Locate the cell with the specified text and output its [X, Y] center coordinate. 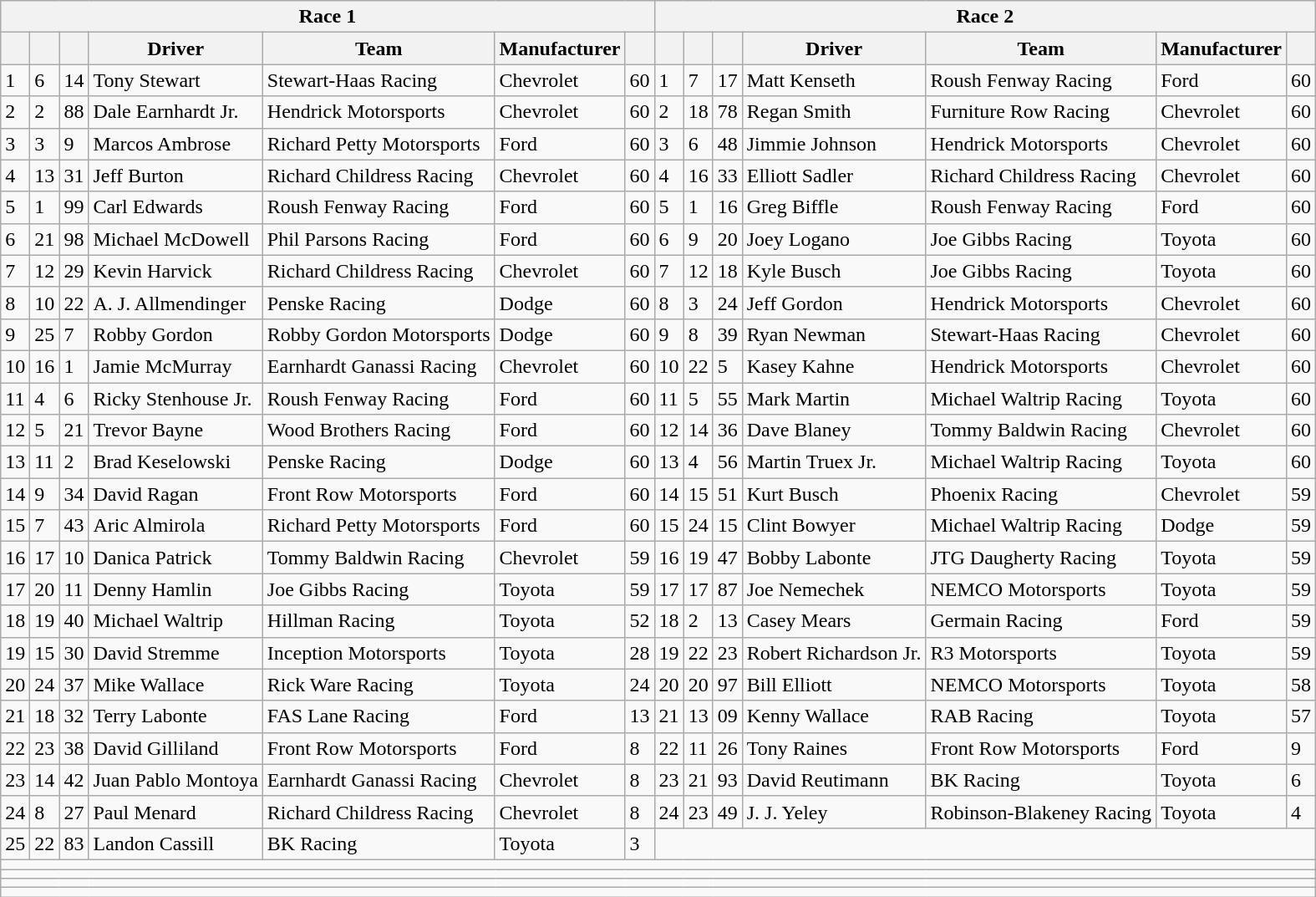
Tony Raines [834, 748]
09 [727, 716]
Kenny Wallace [834, 716]
Phil Parsons Racing [379, 239]
49 [727, 812]
39 [727, 334]
Juan Pablo Montoya [175, 780]
27 [74, 812]
37 [74, 685]
98 [74, 239]
52 [640, 621]
David Stremme [175, 653]
Regan Smith [834, 112]
43 [74, 526]
28 [640, 653]
Danica Patrick [175, 558]
93 [727, 780]
Ricky Stenhouse Jr. [175, 399]
56 [727, 462]
Joey Logano [834, 239]
Kasey Kahne [834, 366]
R3 Motorsports [1041, 653]
29 [74, 271]
Jimmie Johnson [834, 144]
RAB Racing [1041, 716]
Bobby Labonte [834, 558]
34 [74, 494]
Terry Labonte [175, 716]
87 [727, 589]
Elliott Sadler [834, 176]
Phoenix Racing [1041, 494]
Mike Wallace [175, 685]
99 [74, 207]
Robby Gordon Motorsports [379, 334]
31 [74, 176]
78 [727, 112]
Kyle Busch [834, 271]
Inception Motorsports [379, 653]
Trevor Bayne [175, 431]
Carl Edwards [175, 207]
Race 2 [985, 17]
Brad Keselowski [175, 462]
Dale Earnhardt Jr. [175, 112]
Matt Kenseth [834, 80]
Robby Gordon [175, 334]
Wood Brothers Racing [379, 431]
Jeff Gordon [834, 303]
Marcos Ambrose [175, 144]
JTG Daugherty Racing [1041, 558]
Kurt Busch [834, 494]
Jamie McMurray [175, 366]
Greg Biffle [834, 207]
Aric Almirola [175, 526]
Michael McDowell [175, 239]
David Reutimann [834, 780]
38 [74, 748]
30 [74, 653]
32 [74, 716]
Denny Hamlin [175, 589]
97 [727, 685]
57 [1302, 716]
Robinson-Blakeney Racing [1041, 812]
Jeff Burton [175, 176]
David Gilliland [175, 748]
26 [727, 748]
Germain Racing [1041, 621]
Ryan Newman [834, 334]
Dave Blaney [834, 431]
A. J. Allmendinger [175, 303]
FAS Lane Racing [379, 716]
Race 1 [328, 17]
J. J. Yeley [834, 812]
48 [727, 144]
Martin Truex Jr. [834, 462]
Casey Mears [834, 621]
Furniture Row Racing [1041, 112]
40 [74, 621]
58 [1302, 685]
Landon Cassill [175, 843]
Hillman Racing [379, 621]
83 [74, 843]
88 [74, 112]
51 [727, 494]
33 [727, 176]
Clint Bowyer [834, 526]
55 [727, 399]
Michael Waltrip [175, 621]
Kevin Harvick [175, 271]
Rick Ware Racing [379, 685]
47 [727, 558]
Joe Nemechek [834, 589]
David Ragan [175, 494]
Robert Richardson Jr. [834, 653]
Bill Elliott [834, 685]
Paul Menard [175, 812]
36 [727, 431]
42 [74, 780]
Mark Martin [834, 399]
Tony Stewart [175, 80]
